From the cell containing the given text, extract its center point as (x, y) coordinate. 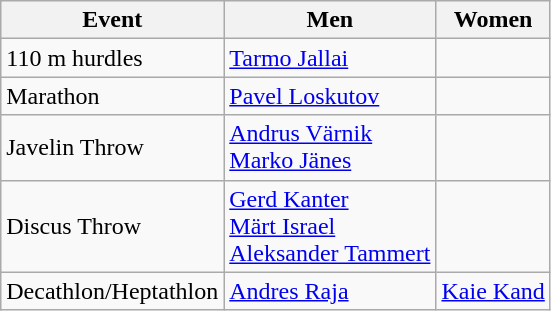
Andrus Värnik Marko Jänes (330, 148)
Kaie Kand (493, 291)
Marathon (112, 96)
Andres Raja (330, 291)
Pavel Loskutov (330, 96)
Gerd Kanter Märt Israel Aleksander Tammert (330, 226)
Men (330, 20)
Tarmo Jallai (330, 58)
Javelin Throw (112, 148)
Decathlon/Heptathlon (112, 291)
Women (493, 20)
Event (112, 20)
Discus Throw (112, 226)
110 m hurdles (112, 58)
